Return (X, Y) of the center of cell containing provided text 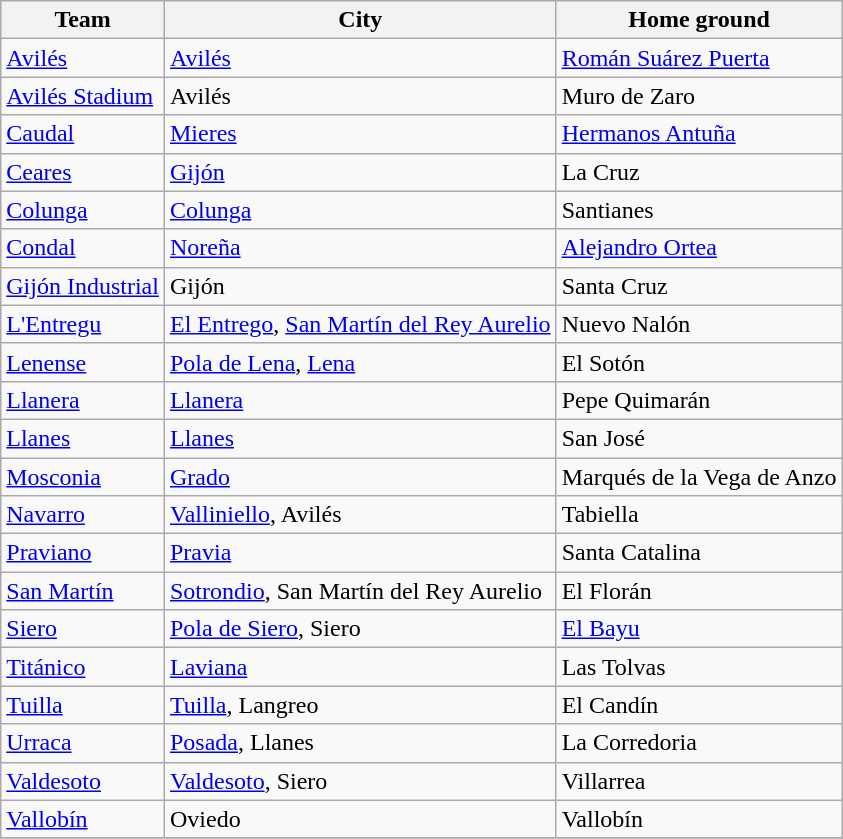
Santa Cruz (699, 286)
Condal (83, 248)
Noreña (360, 248)
El Sotón (699, 362)
La Corredoria (699, 743)
Román Suárez Puerta (699, 58)
La Cruz (699, 172)
Titánico (83, 667)
El Entrego, San Martín del Rey Aurelio (360, 324)
Home ground (699, 20)
Valdesoto (83, 781)
Pravia (360, 553)
Valdesoto, Siero (360, 781)
Tabiella (699, 515)
Caudal (83, 134)
Urraca (83, 743)
Sotrondio, San Martín del Rey Aurelio (360, 591)
Nuevo Nalón (699, 324)
Lenense (83, 362)
Ceares (83, 172)
El Candín (699, 705)
Avilés Stadium (83, 96)
El Bayu (699, 629)
Posada, Llanes (360, 743)
Valliniello, Avilés (360, 515)
El Florán (699, 591)
Pola de Lena, Lena (360, 362)
Villarrea (699, 781)
Mieres (360, 134)
Praviano (83, 553)
Santianes (699, 210)
Pepe Quimarán (699, 400)
Team (83, 20)
Tuilla, Langreo (360, 705)
Navarro (83, 515)
L'Entregu (83, 324)
Hermanos Antuña (699, 134)
Laviana (360, 667)
Siero (83, 629)
Tuilla (83, 705)
Oviedo (360, 819)
Muro de Zaro (699, 96)
Santa Catalina (699, 553)
Marqués de la Vega de Anzo (699, 477)
Gijón Industrial (83, 286)
Las Tolvas (699, 667)
San José (699, 438)
Alejandro Ortea (699, 248)
Mosconia (83, 477)
City (360, 20)
Grado (360, 477)
Pola de Siero, Siero (360, 629)
San Martín (83, 591)
